Identify which cell holds the provided text, then report its [X, Y] central coordinate. 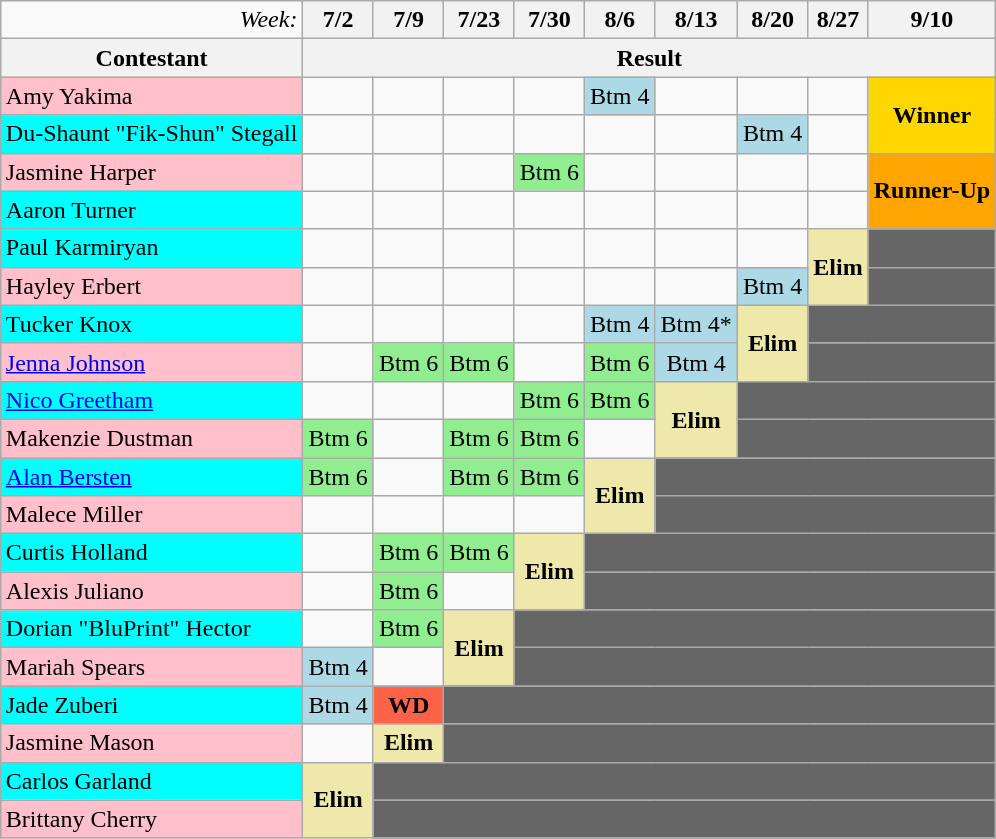
Alan Bersten [152, 477]
Du-Shaunt "Fik-Shun" Stegall [152, 134]
Aaron Turner [152, 210]
Btm 4* [696, 324]
Curtis Holland [152, 553]
Result [650, 58]
Jasmine Harper [152, 172]
WD [408, 705]
Runner-Up [932, 191]
7/9 [408, 20]
Jenna Johnson [152, 362]
Paul Karmiryan [152, 248]
Malece Miller [152, 515]
7/30 [549, 20]
8/13 [696, 20]
7/23 [479, 20]
Nico Greetham [152, 400]
Carlos Garland [152, 781]
Winner [932, 115]
Amy Yakima [152, 96]
7/2 [338, 20]
8/27 [838, 20]
Alexis Juliano [152, 591]
Hayley Erbert [152, 286]
Dorian "BluPrint" Hector [152, 629]
8/6 [620, 20]
Makenzie Dustman [152, 438]
9/10 [932, 20]
Jade Zuberi [152, 705]
Contestant [152, 58]
Week: [152, 20]
Jasmine Mason [152, 743]
Mariah Spears [152, 667]
Tucker Knox [152, 324]
Brittany Cherry [152, 819]
8/20 [772, 20]
